For the text-containing cell, return its midpoint in (X, Y) coordinate format. 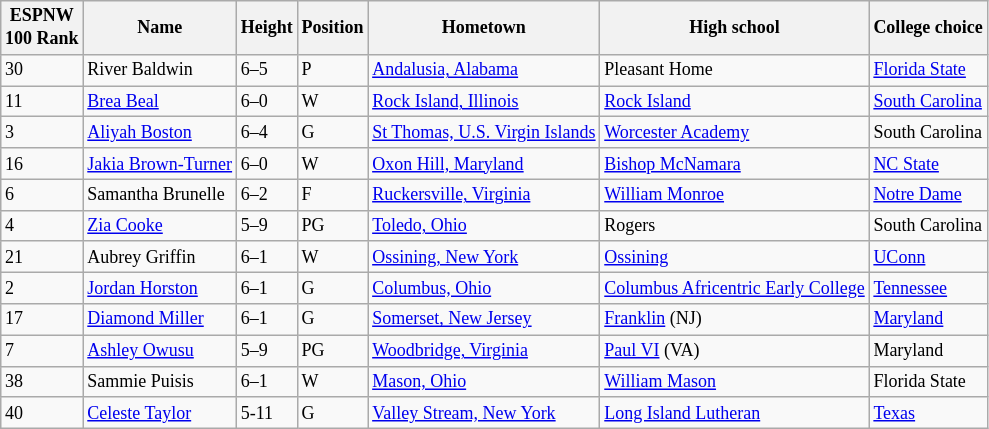
Rock Island (734, 102)
6–4 (266, 132)
Notre Dame (928, 194)
William Mason (734, 382)
17 (42, 320)
River Baldwin (160, 70)
Zia Cooke (160, 226)
Tennessee (928, 288)
Jakia Brown-Turner (160, 164)
Ossining (734, 256)
Ruckersville, Virginia (484, 194)
38 (42, 382)
Rogers (734, 226)
Ossining, New York (484, 256)
Oxon Hill, Maryland (484, 164)
Woodbridge, Virginia (484, 350)
Brea Beal (160, 102)
Diamond Miller (160, 320)
Somerset, New Jersey (484, 320)
40 (42, 412)
Columbus, Ohio (484, 288)
7 (42, 350)
21 (42, 256)
Height (266, 28)
Aubrey Griffin (160, 256)
Andalusia, Alabama (484, 70)
Mason, Ohio (484, 382)
William Monroe (734, 194)
4 (42, 226)
NC State (928, 164)
Name (160, 28)
Celeste Taylor (160, 412)
3 (42, 132)
16 (42, 164)
6–2 (266, 194)
Valley Stream, New York (484, 412)
Toledo, Ohio (484, 226)
6 (42, 194)
College choice (928, 28)
2 (42, 288)
Paul VI (VA) (734, 350)
Jordan Horston (160, 288)
Sammie Puisis (160, 382)
Aliyah Boston (160, 132)
Ashley Owusu (160, 350)
Long Island Lutheran (734, 412)
Samantha Brunelle (160, 194)
6–5 (266, 70)
Worcester Academy (734, 132)
St Thomas, U.S. Virgin Islands (484, 132)
Rock Island, Illinois (484, 102)
Pleasant Home (734, 70)
11 (42, 102)
Position (332, 28)
5-11 (266, 412)
F (332, 194)
High school (734, 28)
Bishop McNamara (734, 164)
UConn (928, 256)
P (332, 70)
30 (42, 70)
Franklin (NJ) (734, 320)
Texas (928, 412)
ESPNW 100 Rank (42, 28)
Columbus Africentric Early College (734, 288)
Hometown (484, 28)
